Extract the (X, Y) coordinate from the center of the cell holding the provided text.  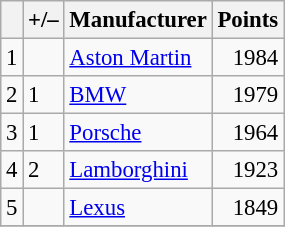
Manufacturer (138, 20)
Lexus (138, 208)
5 (12, 208)
Aston Martin (138, 58)
4 (12, 170)
Points (248, 20)
BMW (138, 95)
Porsche (138, 133)
Lamborghini (138, 170)
+/– (44, 20)
1984 (248, 58)
1923 (248, 170)
1979 (248, 95)
1849 (248, 208)
3 (12, 133)
1964 (248, 133)
